For the text-containing cell, return its midpoint in (x, y) coordinate format. 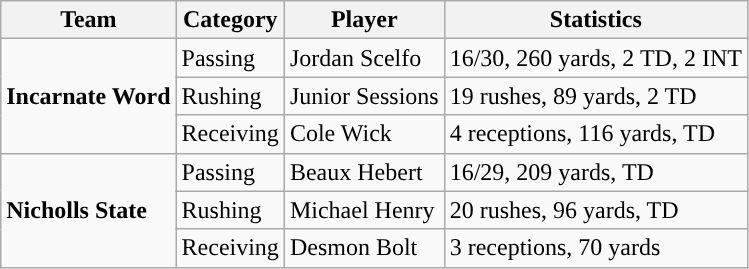
Player (364, 20)
Michael Henry (364, 210)
4 receptions, 116 yards, TD (596, 134)
Junior Sessions (364, 96)
20 rushes, 96 yards, TD (596, 210)
19 rushes, 89 yards, 2 TD (596, 96)
Jordan Scelfo (364, 58)
Incarnate Word (88, 96)
Team (88, 20)
Cole Wick (364, 134)
Statistics (596, 20)
16/29, 209 yards, TD (596, 172)
3 receptions, 70 yards (596, 248)
16/30, 260 yards, 2 TD, 2 INT (596, 58)
Category (230, 20)
Beaux Hebert (364, 172)
Nicholls State (88, 210)
Desmon Bolt (364, 248)
